Extract the [x, y] coordinate from the center of the cell holding the provided text.  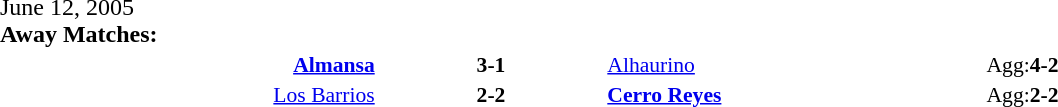
3-1 [492, 64]
Alhaurino [795, 64]
